Extract the (X, Y) coordinate from the center of the cell holding the provided text.  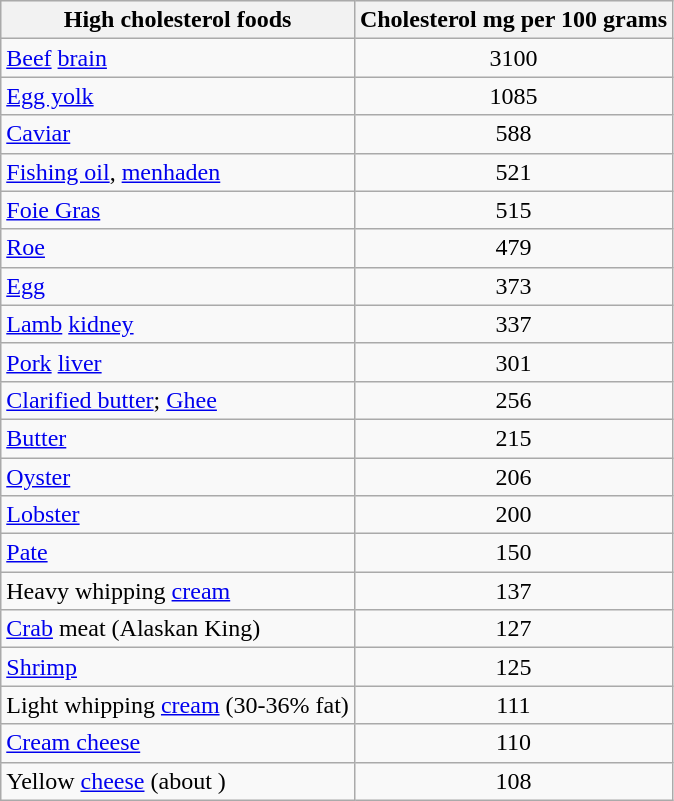
Pork liver (178, 362)
137 (513, 591)
Egg (178, 286)
Fishing oil, menhaden (178, 172)
Heavy whipping cream (178, 591)
Caviar (178, 134)
337 (513, 324)
Shrimp (178, 667)
256 (513, 400)
Yellow cheese (about ) (178, 781)
Cholesterol mg per 100 grams (513, 20)
206 (513, 477)
108 (513, 781)
150 (513, 553)
3100 (513, 58)
Light whipping cream (30-36% fat) (178, 705)
Butter (178, 438)
High cholesterol foods (178, 20)
Foie Gras (178, 210)
1085 (513, 96)
127 (513, 629)
125 (513, 667)
521 (513, 172)
Roe (178, 248)
Lamb kidney (178, 324)
Cream cheese (178, 743)
111 (513, 705)
200 (513, 515)
Beef brain (178, 58)
Clarified butter; Ghee (178, 400)
588 (513, 134)
110 (513, 743)
515 (513, 210)
Pate (178, 553)
Egg yolk (178, 96)
Crab meat (Alaskan King) (178, 629)
215 (513, 438)
301 (513, 362)
Oyster (178, 477)
373 (513, 286)
479 (513, 248)
Lobster (178, 515)
